Find where the given text appears and provide that cell's center as [x, y] coordinate. 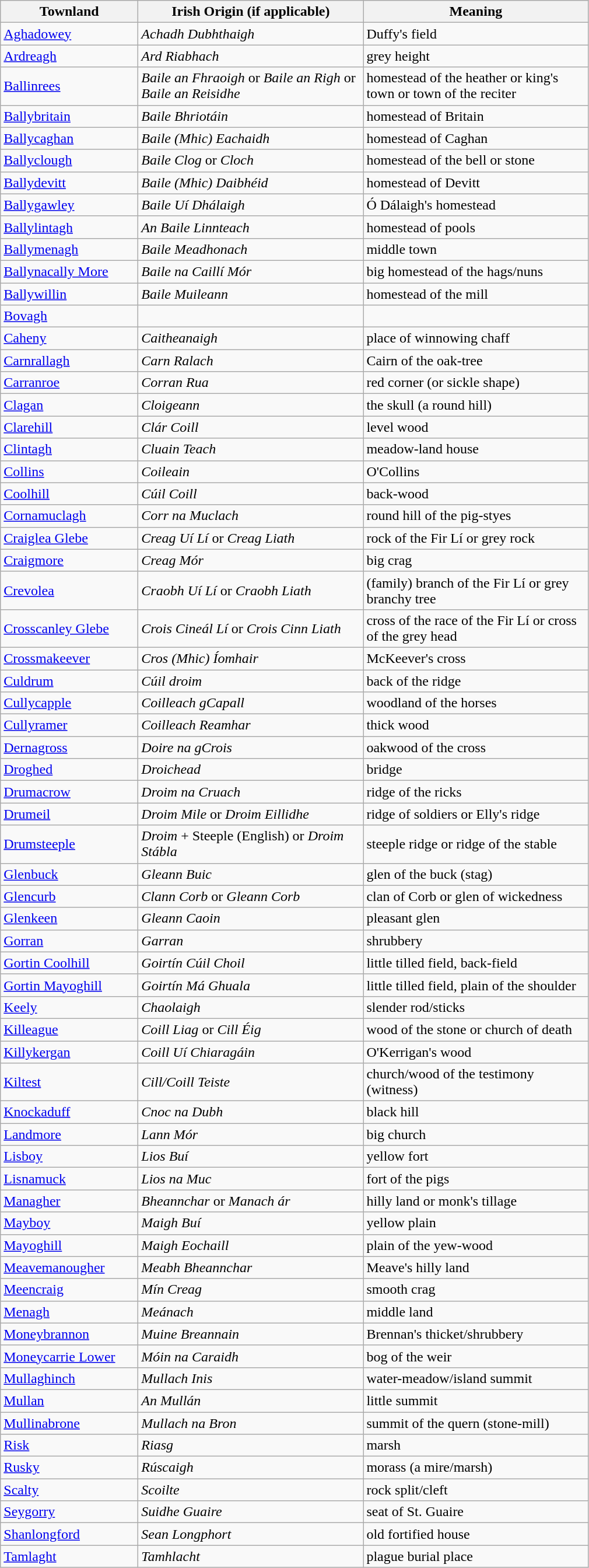
Knockaduff [69, 1112]
Ardreagh [69, 56]
Maigh Eochaill [251, 1245]
Doire na gCrois [251, 748]
Clintagh [69, 449]
level wood [476, 427]
smooth crag [476, 1290]
Clann Corb or Gleann Corb [251, 896]
Cloigeann [251, 405]
Cairn of the oak-tree [476, 361]
Mullach na Bron [251, 1423]
morass (a mire/marsh) [476, 1468]
Meaning [476, 12]
Meencraig [69, 1290]
Creag Uí Lí or Creag Liath [251, 538]
Lann Mór [251, 1134]
Mullach Inis [251, 1378]
Coileain [251, 472]
glen of the buck (stag) [476, 874]
plain of the yew-wood [476, 1245]
Droim na Cruach [251, 792]
Garran [251, 941]
church/wood of the testimony (witness) [476, 1082]
middle land [476, 1312]
Ó Dálaigh's homestead [476, 205]
Suidhe Guaire [251, 1512]
Coilleach Reamhar [251, 725]
Managher [69, 1201]
Meave's hilly land [476, 1267]
Riasg [251, 1445]
Killeague [69, 1029]
Meavemanougher [69, 1267]
Carn Ralach [251, 361]
back of the ridge [476, 681]
Landmore [69, 1134]
ridge of soldiers or Elly's ridge [476, 814]
Rusky [69, 1468]
Ballinrees [69, 86]
Shanlongford [69, 1534]
pleasant glen [476, 919]
McKeever's cross [476, 658]
oakwood of the cross [476, 748]
An Mullán [251, 1401]
Meánach [251, 1312]
red corner (or sickle shape) [476, 383]
Goirtín Má Ghuala [251, 985]
Corran Rua [251, 383]
Baile Bhriotáin [251, 116]
bog of the weir [476, 1356]
Menagh [69, 1312]
Baile na Caillí Mór [251, 271]
Coilleach gCapall [251, 703]
fort of the pigs [476, 1179]
thick wood [476, 725]
Cúil droim [251, 681]
Ballywillin [69, 294]
yellow fort [476, 1157]
Irish Origin (if applicable) [251, 12]
water-meadow/island summit [476, 1378]
Carnrallagh [69, 361]
yellow plain [476, 1223]
ridge of the ricks [476, 792]
Gleann Caoin [251, 919]
Caheny [69, 338]
Gortin Coolhill [69, 963]
Gorran [69, 941]
little summit [476, 1401]
Crosscanley Glebe [69, 628]
Townland [69, 12]
Mullan [69, 1401]
Mín Creag [251, 1290]
Droim + Steeple (English) or Droim Stábla [251, 844]
clan of Corb or glen of wickedness [476, 896]
Cullyramer [69, 725]
Coolhill [69, 494]
Baile Muileann [251, 294]
homestead of Caghan [476, 138]
Baile Uí Dhálaigh [251, 205]
Cullycapple [69, 703]
Ballycaghan [69, 138]
Ballybritain [69, 116]
Baile (Mhic) Eachaidh [251, 138]
Risk [69, 1445]
Clár Coill [251, 427]
Gleann Buic [251, 874]
Drumsteeple [69, 844]
slender rod/sticks [476, 1007]
Ballylintagh [69, 227]
Cill/Coill Teiste [251, 1082]
Tamlaght [69, 1556]
Duffy's field [476, 34]
Caitheanaigh [251, 338]
Culdrum [69, 681]
Cnoc na Dubh [251, 1112]
Clarehill [69, 427]
little tilled field, plain of the shoulder [476, 985]
middle town [476, 249]
old fortified house [476, 1534]
Sean Longphort [251, 1534]
Glencurb [69, 896]
Gortin Mayoghill [69, 985]
steeple ridge or ridge of the stable [476, 844]
big homestead of the hags/nuns [476, 271]
little tilled field, back-field [476, 963]
the skull (a round hill) [476, 405]
Brennan's thicket/shrubbery [476, 1334]
homestead of the mill [476, 294]
Cúil Coill [251, 494]
Craobh Uí Lí or Craobh Liath [251, 591]
Ard Riabhach [251, 56]
Craiglea Glebe [69, 538]
plague burial place [476, 1556]
homestead of the bell or stone [476, 160]
Collins [69, 472]
Mullaghinch [69, 1378]
Killykergan [69, 1052]
Chaolaigh [251, 1007]
Ballydevitt [69, 183]
seat of St. Guaire [476, 1512]
Drumacrow [69, 792]
Cros (Mhic) Íomhair [251, 658]
Kiltest [69, 1082]
Aghadowey [69, 34]
grey height [476, 56]
Lisboy [69, 1157]
Crossmakeever [69, 658]
An Baile Linnteach [251, 227]
Baile (Mhic) Daibhéid [251, 183]
Coill Uí Chiaragáin [251, 1052]
Scoilte [251, 1490]
rock of the Fir Lí or grey rock [476, 538]
Scalty [69, 1490]
Drumeil [69, 814]
Maigh Buí [251, 1223]
black hill [476, 1112]
Crois Cineál Lí or Crois Cinn Liath [251, 628]
wood of the stone or church of death [476, 1029]
Lios Buí [251, 1157]
Dernagross [69, 748]
Coill Liag or Cill Éig [251, 1029]
Droghed [69, 770]
place of winnowing chaff [476, 338]
meadow-land house [476, 449]
Bovagh [69, 316]
round hill of the pig-styes [476, 516]
big church [476, 1134]
Mayoghill [69, 1245]
Baile Clog or Cloch [251, 160]
shrubbery [476, 941]
O'Kerrigan's wood [476, 1052]
homestead of the heather or king's town or town of the reciter [476, 86]
Droichead [251, 770]
bridge [476, 770]
Keely [69, 1007]
Seygorry [69, 1512]
Droim Mile or Droim Eillidhe [251, 814]
cross of the race of the Fir Lí or cross of the grey head [476, 628]
Bheannchar or Manach ár [251, 1201]
Crevolea [69, 591]
back-wood [476, 494]
Mullinabrone [69, 1423]
Goirtín Cúil Choil [251, 963]
Meabh Bheannchar [251, 1267]
Tamhlacht [251, 1556]
Rúscaigh [251, 1468]
Muine Breannain [251, 1334]
Carranroe [69, 383]
(family) branch of the Fir Lí or grey branchy tree [476, 591]
summit of the quern (stone-mill) [476, 1423]
homestead of pools [476, 227]
homestead of Devitt [476, 183]
Moneycarrie Lower [69, 1356]
O'Collins [476, 472]
rock split/cleft [476, 1490]
Glenbuck [69, 874]
Ballynacally More [69, 271]
Mayboy [69, 1223]
Moneybrannon [69, 1334]
Lios na Muc [251, 1179]
Cornamuclagh [69, 516]
Ballymenagh [69, 249]
Clagan [69, 405]
Móin na Caraidh [251, 1356]
marsh [476, 1445]
Baile Meadhonach [251, 249]
Lisnamuck [69, 1179]
Cluain Teach [251, 449]
woodland of the horses [476, 703]
Corr na Muclach [251, 516]
Ballygawley [69, 205]
Glenkeen [69, 919]
Ballyclough [69, 160]
Creag Mór [251, 560]
big crag [476, 560]
homestead of Britain [476, 116]
Craigmore [69, 560]
Achadh Dubhthaigh [251, 34]
hilly land or monk's tillage [476, 1201]
Baile an Fhraoigh or Baile an Righ or Baile an Reisidhe [251, 86]
